Identify which cell holds the provided text, then report its [X, Y] central coordinate. 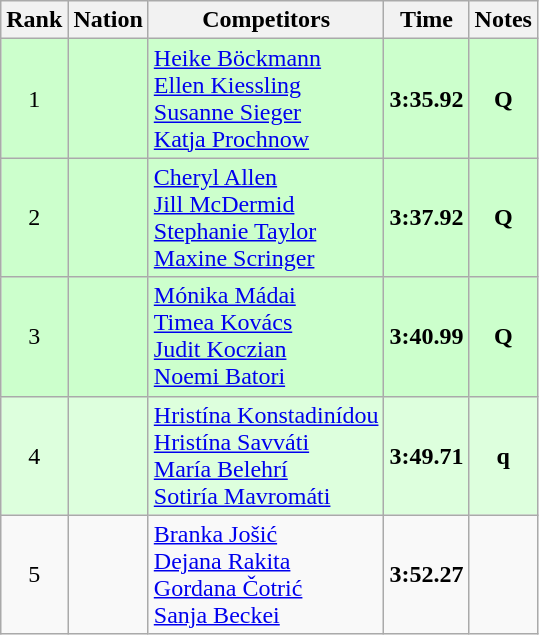
4 [34, 456]
2 [34, 218]
5 [34, 574]
Time [426, 20]
Competitors [266, 20]
Branka JošićDejana RakitaGordana ČotrićSanja Beckei [266, 574]
3:49.71 [426, 456]
Mónika MádaiTimea KovácsJudit KoczianNoemi Batori [266, 336]
Heike BöckmannEllen KiesslingSusanne SiegerKatja Prochnow [266, 98]
Nation [108, 20]
1 [34, 98]
q [503, 456]
3:37.92 [426, 218]
Hristína KonstadinídouHristína SavvátiMaría BelehríSotiría Mavromáti [266, 456]
Rank [34, 20]
Cheryl AllenJill McDermidStephanie TaylorMaxine Scringer [266, 218]
3 [34, 336]
3:52.27 [426, 574]
3:40.99 [426, 336]
Notes [503, 20]
3:35.92 [426, 98]
